From the cell containing the given text, extract its center point as [X, Y] coordinate. 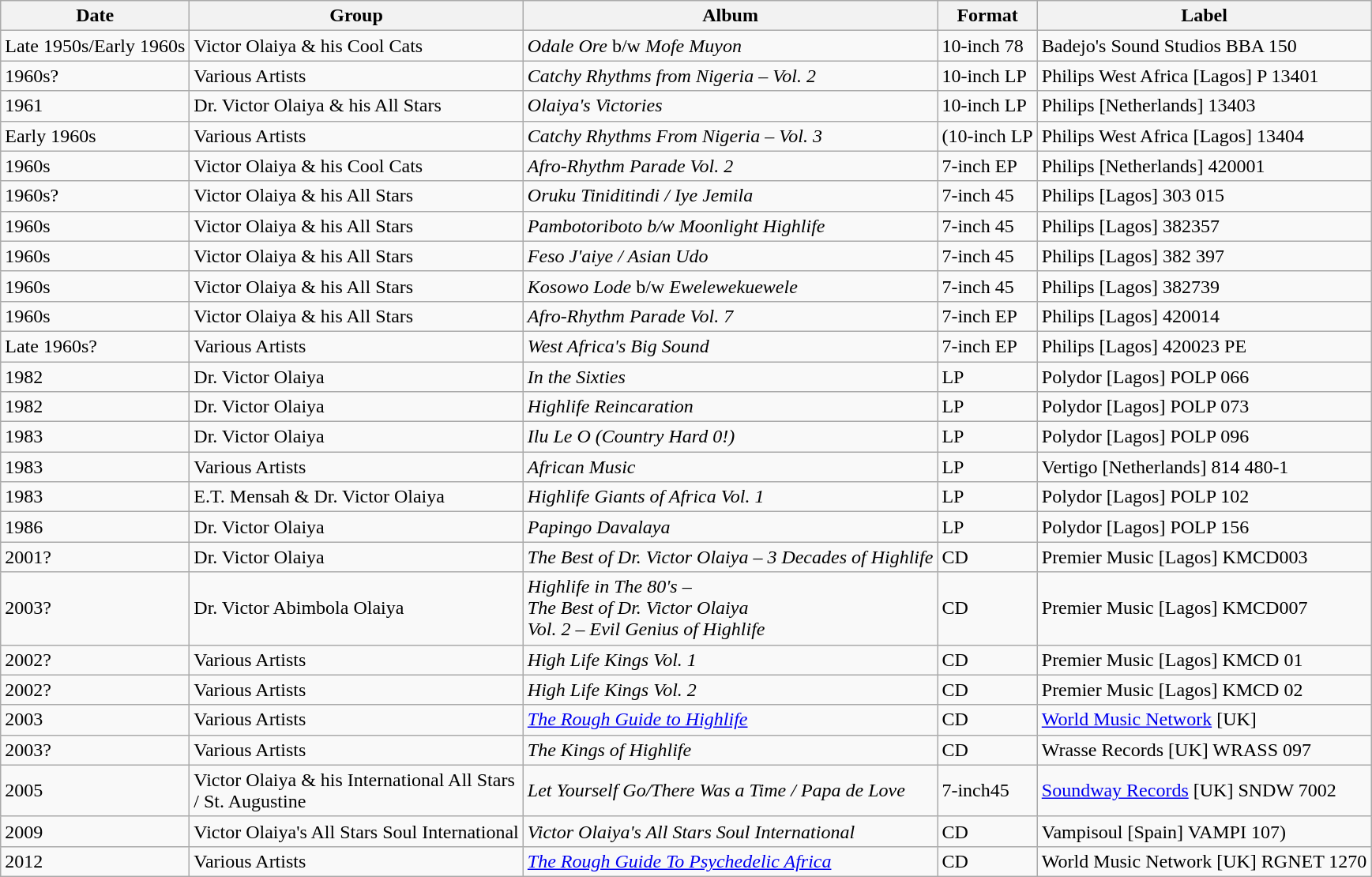
World Music Network [UK] RGNET 1270 [1204, 861]
Highlife Giants of Africa Vol. 1 [730, 497]
Album [730, 16]
Philips [Lagos] 420014 [1204, 316]
2009 [95, 831]
Polydor [Lagos] POLP 096 [1204, 437]
1961 [95, 106]
Feso J'aiye / Asian Udo [730, 256]
The Best of Dr. Victor Olaiya – 3 Decades of Highlife [730, 557]
(10-inch LP [987, 136]
Highlife in The 80's – The Best of Dr. Victor Olaiya Vol. 2 – Evil Genius of Highlife [730, 608]
Afro-Rhythm Parade Vol. 2 [730, 166]
Philips [Netherlands] 420001 [1204, 166]
Late 1960s? [95, 346]
Group [357, 16]
Format [987, 16]
African Music [730, 467]
Vertigo [Netherlands] 814 480-1 [1204, 467]
Soundway Records [UK] SNDW 7002 [1204, 790]
Dr. Victor Abimbola Olaiya [357, 608]
Dr. Victor Olaiya & his All Stars [357, 106]
Badejo's Sound Studios BBA 150 [1204, 46]
Polydor [Lagos] POLP 102 [1204, 497]
Polydor [Lagos] POLP 073 [1204, 407]
Premier Music [Lagos] KMCD007 [1204, 608]
Catchy Rhythms from Nigeria – Vol. 2 [730, 76]
Early 1960s [95, 136]
1986 [95, 527]
Late 1950s/Early 1960s [95, 46]
High Life Kings Vol. 2 [730, 690]
Philips [Lagos] 382739 [1204, 286]
Label [1204, 16]
Polydor [Lagos] POLP 066 [1204, 377]
Premier Music [Lagos] KMCD 01 [1204, 660]
Olaiya's Victories [730, 106]
Premier Music [Lagos] KMCD 02 [1204, 690]
E.T. Mensah & Dr. Victor Olaiya [357, 497]
The Kings of Highlife [730, 750]
Wrasse Records [UK] WRASS 097 [1204, 750]
Philips [Lagos] 382 397 [1204, 256]
Date [95, 16]
Odale Ore b/w Mofe Muyon [730, 46]
Victor Olaiya & his International All Stars / St. Augustine [357, 790]
Kosowo Lode b/w Ewelewekuewele [730, 286]
Premier Music [Lagos] KMCD003 [1204, 557]
Polydor [Lagos] POLP 156 [1204, 527]
Pambotoriboto b/w Moonlight Highlife [730, 226]
Catchy Rhythms From Nigeria – Vol. 3 [730, 136]
Philips [Lagos] 303 015 [1204, 196]
West Africa's Big Sound [730, 346]
World Music Network [UK] [1204, 720]
Philips [Lagos] 382357 [1204, 226]
Let Yourself Go/There Was a Time / Papa de Love [730, 790]
Vampisoul [Spain] VAMPI 107) [1204, 831]
2005 [95, 790]
Papingo Davalaya [730, 527]
2003 [95, 720]
High Life Kings Vol. 1 [730, 660]
2012 [95, 861]
7-inch45 [987, 790]
Ilu Le O (Country Hard 0!) [730, 437]
Afro-Rhythm Parade Vol. 7 [730, 316]
10-inch 78 [987, 46]
Highlife Reincaration [730, 407]
The Rough Guide To Psychedelic Africa [730, 861]
In the Sixties [730, 377]
The Rough Guide to Highlife [730, 720]
Oruku Tiniditindi / Iye Jemila [730, 196]
2001? [95, 557]
Philips [Netherlands] 13403 [1204, 106]
Philips West Africa [Lagos] 13404 [1204, 136]
Philips [Lagos] 420023 PE [1204, 346]
Philips West Africa [Lagos] P 13401 [1204, 76]
